From the cell containing the given text, extract its center point as (X, Y) coordinate. 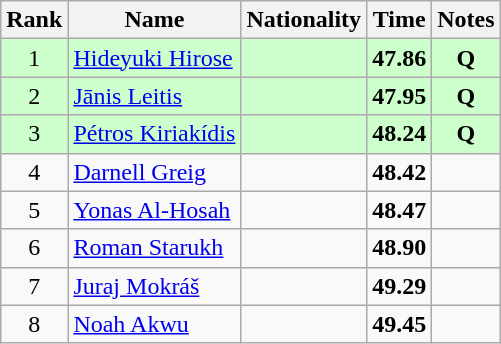
48.47 (400, 210)
5 (34, 210)
48.42 (400, 172)
Noah Akwu (154, 324)
49.29 (400, 286)
7 (34, 286)
48.90 (400, 248)
48.24 (400, 134)
Yonas Al-Hosah (154, 210)
Time (400, 20)
Pétros Kiriakídis (154, 134)
3 (34, 134)
Roman Starukh (154, 248)
Darnell Greig (154, 172)
Hideyuki Hirose (154, 58)
Name (154, 20)
4 (34, 172)
6 (34, 248)
49.45 (400, 324)
47.95 (400, 96)
1 (34, 58)
Rank (34, 20)
Juraj Mokráš (154, 286)
Jānis Leitis (154, 96)
Notes (466, 20)
Nationality (304, 20)
47.86 (400, 58)
8 (34, 324)
2 (34, 96)
